Scan for the cell matching the given text and deliver its [X, Y] coordinate at center. 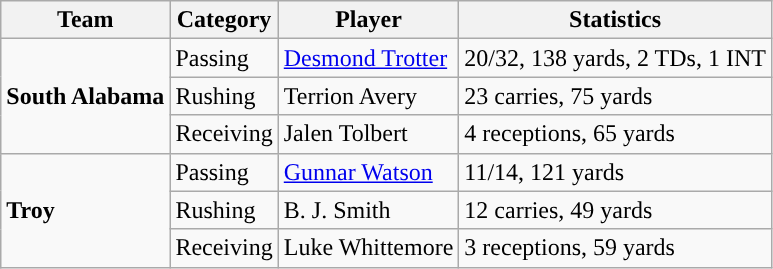
South Alabama [86, 96]
Player [368, 20]
Jalen Tolbert [368, 134]
20/32, 138 yards, 2 TDs, 1 INT [616, 58]
11/14, 121 yards [616, 172]
12 carries, 49 yards [616, 210]
Team [86, 20]
Luke Whittemore [368, 248]
B. J. Smith [368, 210]
Statistics [616, 20]
Desmond Trotter [368, 58]
Gunnar Watson [368, 172]
4 receptions, 65 yards [616, 134]
Category [224, 20]
Troy [86, 210]
Terrion Avery [368, 96]
23 carries, 75 yards [616, 96]
3 receptions, 59 yards [616, 248]
